Identify which cell holds the provided text, then report its (x, y) central coordinate. 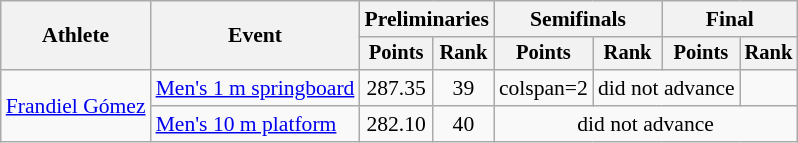
287.35 (396, 88)
Semifinals (578, 19)
282.10 (396, 124)
Frandiel Gómez (76, 106)
Men's 10 m platform (256, 124)
Final (730, 19)
Preliminaries (426, 19)
39 (464, 88)
40 (464, 124)
colspan=2 (544, 88)
Athlete (76, 36)
Men's 1 m springboard (256, 88)
Event (256, 36)
